Output the [x, y] coordinate of the center of the cell containing the given text.  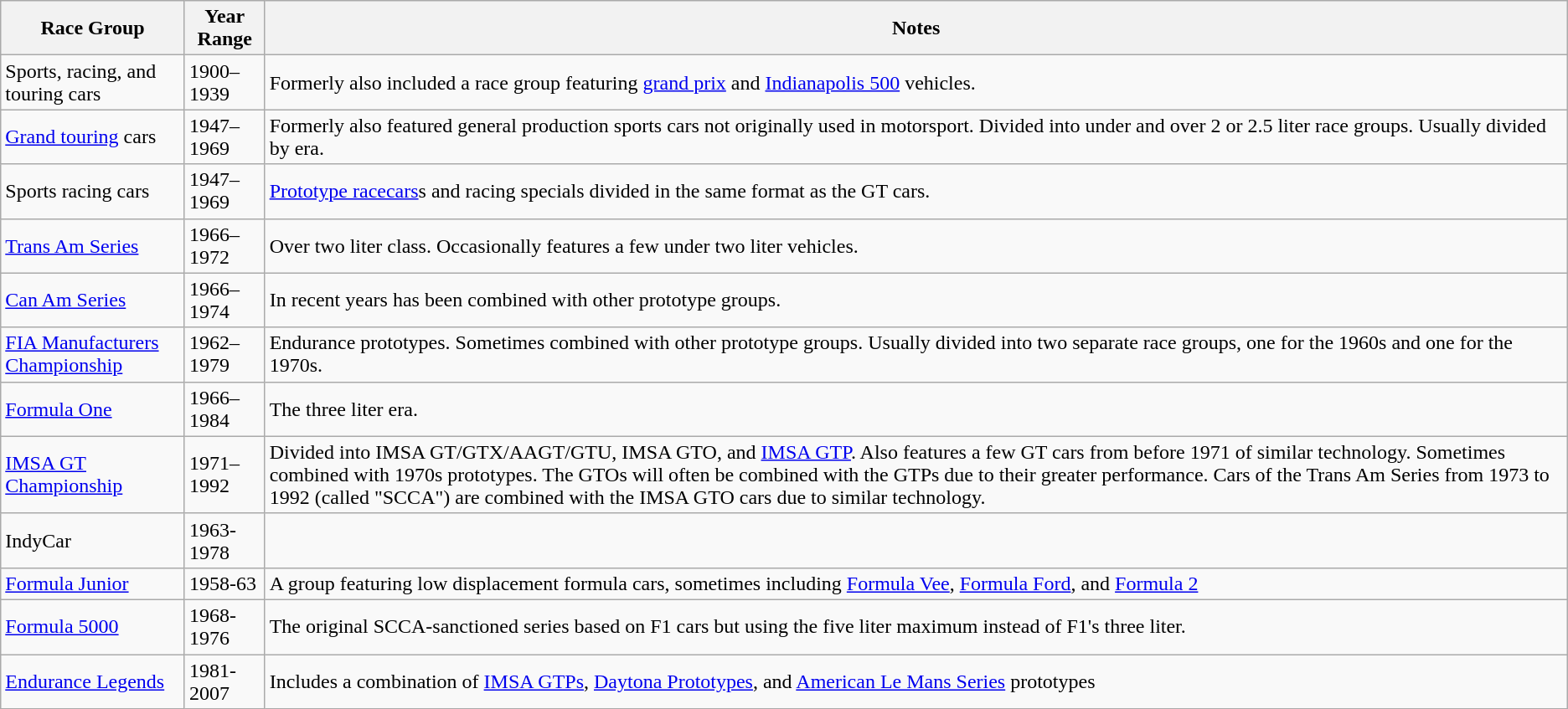
Sports, racing, and touring cars [93, 82]
1966–1974 [224, 300]
Grand touring cars [93, 137]
Can Am Series [93, 300]
FIA Manufacturers Championship [93, 355]
Trans Am Series [93, 246]
1966–1972 [224, 246]
1900–1939 [224, 82]
1981-2007 [224, 681]
Year Range [224, 28]
Notes [916, 28]
Race Group [93, 28]
In recent years has been combined with other prototype groups. [916, 300]
Formula 5000 [93, 626]
Over two liter class. Occasionally features a few under two liter vehicles. [916, 246]
1962–1979 [224, 355]
The three liter era. [916, 408]
1963-1978 [224, 541]
IndyCar [93, 541]
Endurance Legends [93, 681]
A group featuring low displacement formula cars, sometimes including Formula Vee, Formula Ford, and Formula 2 [916, 583]
1968-1976 [224, 626]
Prototype racecarss and racing specials divided in the same format as the GT cars. [916, 191]
1971–1992 [224, 475]
Formula One [93, 408]
Formula Junior [93, 583]
1966–1984 [224, 408]
Includes a combination of IMSA GTPs, Daytona Prototypes, and American Le Mans Series prototypes [916, 681]
IMSA GT Championship [93, 475]
Sports racing cars [93, 191]
Formerly also included a race group featuring grand prix and Indianapolis 500 vehicles. [916, 82]
1958-63 [224, 583]
The original SCCA-sanctioned series based on F1 cars but using the five liter maximum instead of F1's three liter. [916, 626]
